Capture the cell that displays the provided text and extract its (X, Y) central coordinate. 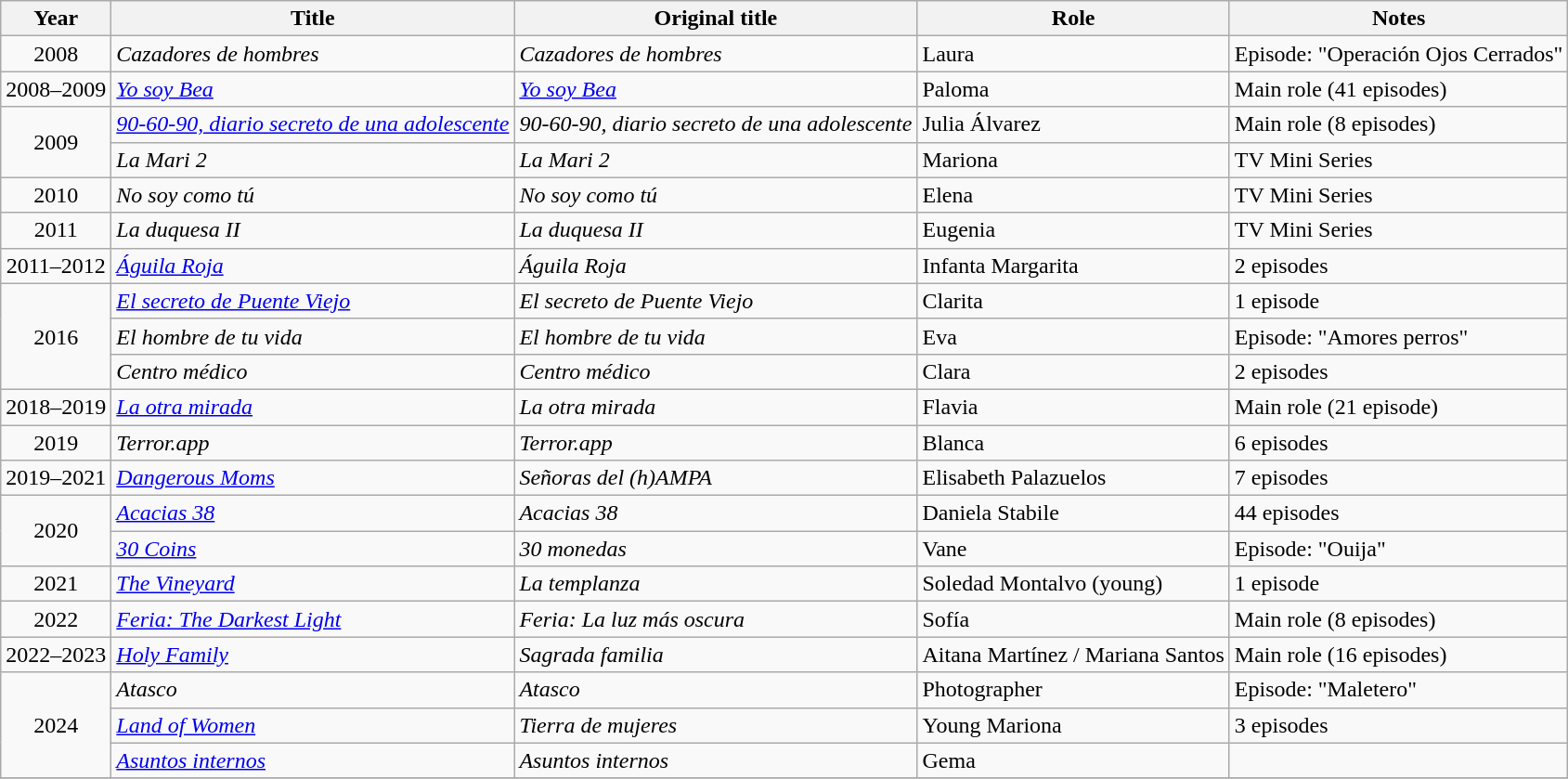
Dangerous Moms (313, 478)
2009 (56, 142)
2024 (56, 725)
Sagrada familia (716, 655)
Elisabeth Palazuelos (1073, 478)
6 episodes (1398, 443)
Soledad Montalvo (young) (1073, 584)
2008 (56, 54)
Vane (1073, 549)
Clara (1073, 371)
Feria: The Darkest Light (313, 619)
2019–2021 (56, 478)
Main role (41 episodes) (1398, 89)
Main role (16 episodes) (1398, 655)
2016 (56, 336)
The Vineyard (313, 584)
2018–2019 (56, 407)
Tierra de mujeres (716, 725)
Señoras del (h)AMPA (716, 478)
Episode: "Amores perros" (1398, 336)
Episode: "Operación Ojos Cerrados" (1398, 54)
Gema (1073, 760)
44 episodes (1398, 513)
Land of Women (313, 725)
2021 (56, 584)
Laura (1073, 54)
Title (313, 19)
Aitana Martínez / Mariana Santos (1073, 655)
Eva (1073, 336)
Role (1073, 19)
Photographer (1073, 690)
Daniela Stabile (1073, 513)
2011 (56, 230)
Notes (1398, 19)
Feria: La luz más oscura (716, 619)
Julia Álvarez (1073, 124)
Mariona (1073, 160)
Episode: "Maletero" (1398, 690)
Eugenia (1073, 230)
7 episodes (1398, 478)
Paloma (1073, 89)
2010 (56, 195)
Blanca (1073, 443)
Main role (21 episode) (1398, 407)
Year (56, 19)
30 Coins (313, 549)
Episode: "Ouija" (1398, 549)
Young Mariona (1073, 725)
3 episodes (1398, 725)
Infanta Margarita (1073, 266)
Sofía (1073, 619)
2022 (56, 619)
Original title (716, 19)
2008–2009 (56, 89)
2011–2012 (56, 266)
La templanza (716, 584)
2019 (56, 443)
2020 (56, 531)
Flavia (1073, 407)
Clarita (1073, 301)
Elena (1073, 195)
Holy Family (313, 655)
30 monedas (716, 549)
2022–2023 (56, 655)
